Determine the [X, Y] coordinate at the center of the cell enclosing the given text.  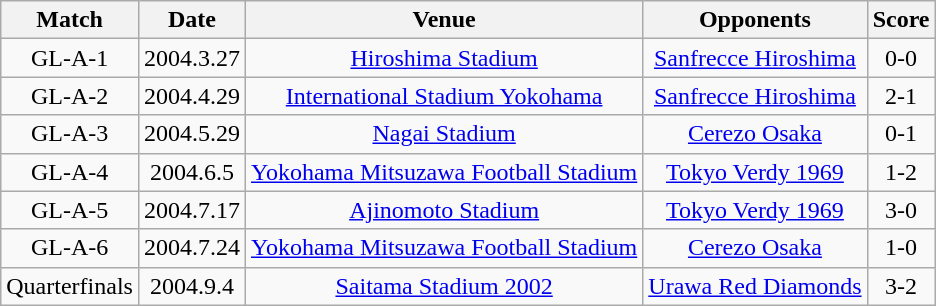
Saitama Stadium 2002 [444, 286]
GL-A-6 [70, 248]
3-0 [901, 210]
1-0 [901, 248]
1-2 [901, 172]
GL-A-3 [70, 134]
Opponents [755, 20]
0-1 [901, 134]
2004.6.5 [192, 172]
Match [70, 20]
Hiroshima Stadium [444, 58]
GL-A-4 [70, 172]
Urawa Red Diamonds [755, 286]
Venue [444, 20]
2004.7.17 [192, 210]
GL-A-1 [70, 58]
Quarterfinals [70, 286]
Score [901, 20]
2004.4.29 [192, 96]
3-2 [901, 286]
2004.7.24 [192, 248]
2004.5.29 [192, 134]
Date [192, 20]
GL-A-2 [70, 96]
2004.3.27 [192, 58]
GL-A-5 [70, 210]
2-1 [901, 96]
2004.9.4 [192, 286]
Nagai Stadium [444, 134]
0-0 [901, 58]
Ajinomoto Stadium [444, 210]
International Stadium Yokohama [444, 96]
